Output the [X, Y] coordinate of the center of the cell containing the given text.  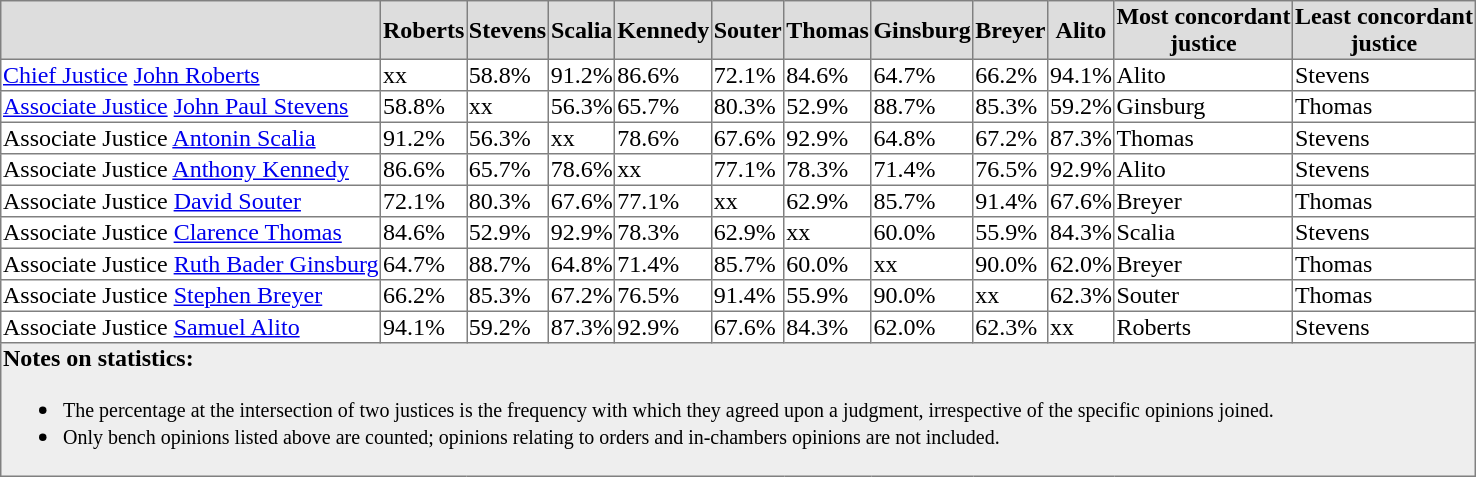
Associate Justice Ruth Bader Ginsburg [191, 264]
Kennedy [664, 30]
Associate Justice John Paul Stevens [191, 107]
Associate Justice Antonin Scalia [191, 138]
Associate Justice David Souter [191, 201]
Associate Justice Anthony Kennedy [191, 170]
Associate Justice Clarence Thomas [191, 233]
Associate Justice Stephen Breyer [191, 296]
Least concordantjustice [1384, 30]
Associate Justice Samuel Alito [191, 327]
Chief Justice John Roberts [191, 75]
Most concordantjustice [1203, 30]
